Provide the (x, y) coordinate of the cell's center where the given text is located.  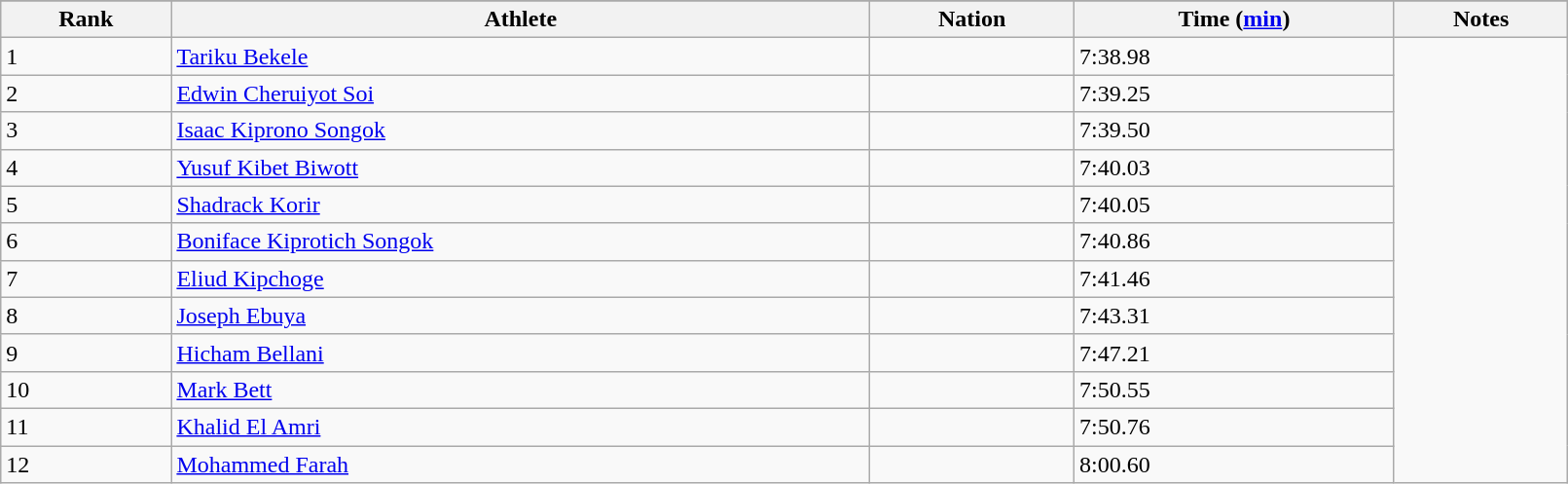
7:38.98 (1234, 56)
5 (86, 205)
9 (86, 353)
Edwin Cheruiyot Soi (521, 93)
8 (86, 316)
Hicham Bellani (521, 353)
Nation (972, 19)
Rank (86, 19)
Shadrack Korir (521, 205)
7:47.21 (1234, 353)
12 (86, 465)
7:50.55 (1234, 390)
Yusuf Kibet Biwott (521, 168)
8:00.60 (1234, 465)
11 (86, 427)
7:43.31 (1234, 316)
7:41.46 (1234, 279)
Isaac Kiprono Songok (521, 130)
7:40.05 (1234, 205)
Boniface Kiprotich Songok (521, 242)
7:50.76 (1234, 427)
1 (86, 56)
7:40.86 (1234, 242)
Tariku Bekele (521, 56)
7:39.50 (1234, 130)
Mohammed Farah (521, 465)
Athlete (521, 19)
Joseph Ebuya (521, 316)
6 (86, 242)
3 (86, 130)
7:39.25 (1234, 93)
7:40.03 (1234, 168)
10 (86, 390)
7 (86, 279)
Khalid El Amri (521, 427)
Mark Bett (521, 390)
4 (86, 168)
Notes (1481, 19)
Eliud Kipchoge (521, 279)
2 (86, 93)
Time (min) (1234, 19)
